Capture the cell that displays the provided text and extract its [X, Y] central coordinate. 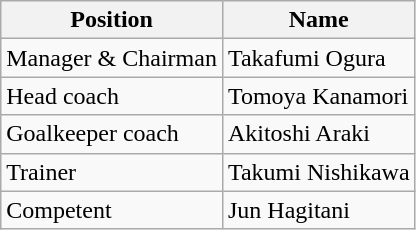
Competent [112, 210]
Akitoshi Araki [318, 134]
Position [112, 20]
Name [318, 20]
Trainer [112, 172]
Jun Hagitani [318, 210]
Tomoya Kanamori [318, 96]
Takumi Nishikawa [318, 172]
Goalkeeper coach [112, 134]
Head coach [112, 96]
Takafumi Ogura [318, 58]
Manager & Chairman [112, 58]
